Extract the [x, y] coordinate from the center of the cell holding the provided text.  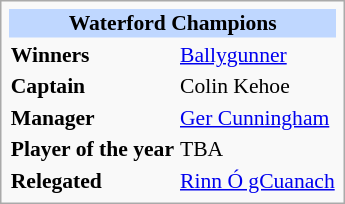
Waterford Champions [172, 23]
Colin Kehoe [257, 86]
Player of the year [92, 149]
TBA [257, 149]
Manager [92, 117]
Relegated [92, 180]
Winners [92, 54]
Ballygunner [257, 54]
Ger Cunningham [257, 117]
Rinn Ó gCuanach [257, 180]
Captain [92, 86]
